From the cell containing the given text, extract its center point as (x, y) coordinate. 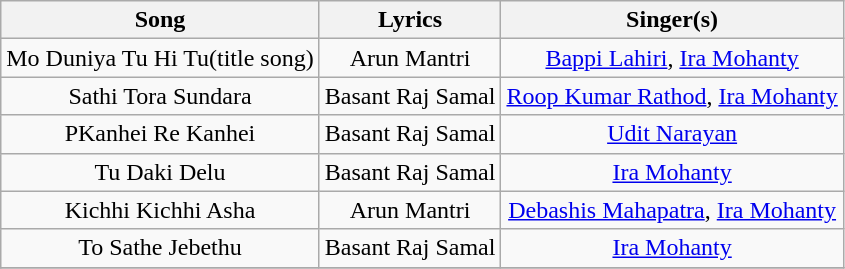
PKanhei Re Kanhei (160, 134)
Roop Kumar Rathod, Ira Mohanty (672, 96)
Bappi Lahiri, Ira Mohanty (672, 58)
To Sathe Jebethu (160, 248)
Kichhi Kichhi Asha (160, 210)
Sathi Tora Sundara (160, 96)
Debashis Mahapatra, Ira Mohanty (672, 210)
Mo Duniya Tu Hi Tu(title song) (160, 58)
Song (160, 20)
Singer(s) (672, 20)
Tu Daki Delu (160, 172)
Lyrics (410, 20)
Udit Narayan (672, 134)
